Find where the given text appears and provide that cell's center as (X, Y) coordinate. 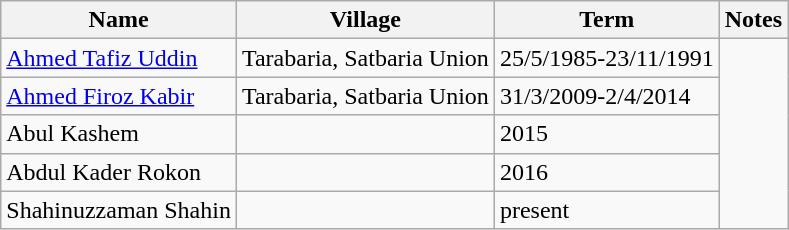
Ahmed Firoz Kabir (119, 96)
present (606, 210)
31/3/2009-2/4/2014 (606, 96)
Abdul Kader Rokon (119, 172)
2015 (606, 134)
Notes (753, 20)
Term (606, 20)
Ahmed Tafiz Uddin (119, 58)
Abul Kashem (119, 134)
Village (365, 20)
Name (119, 20)
2016 (606, 172)
Shahinuzzaman Shahin (119, 210)
25/5/1985-23/11/1991 (606, 58)
